Search for the cell housing the specified text and yield its (X, Y) center coordinate. 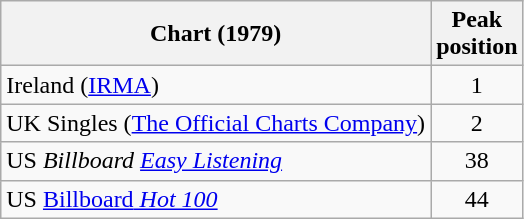
1 (477, 85)
38 (477, 161)
Peakposition (477, 34)
2 (477, 123)
Ireland (IRMA) (216, 85)
44 (477, 199)
US Billboard Hot 100 (216, 199)
Chart (1979) (216, 34)
US Billboard Easy Listening (216, 161)
UK Singles (The Official Charts Company) (216, 123)
